Determine the (x, y) coordinate at the center of the cell enclosing the given text.  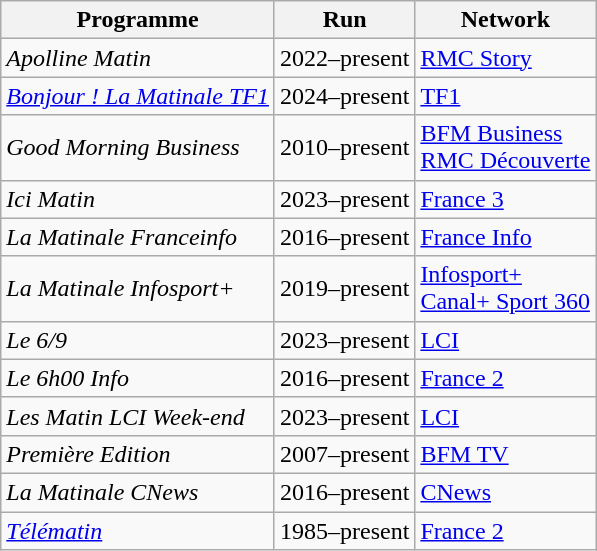
France 3 (506, 199)
1985–present (344, 531)
RMC Story (506, 58)
2022–present (344, 58)
France Info (506, 237)
TF1 (506, 96)
Le 6h00 Info (138, 378)
2019–present (344, 288)
BFM TV (506, 454)
La Matinale Franceinfo (138, 237)
2010–present (344, 148)
2024–present (344, 96)
CNews (506, 492)
Network (506, 20)
Télématin (138, 531)
BFM BusinessRMC Découverte (506, 148)
Infosport+Canal+ Sport 360 (506, 288)
Les Matin LCI Week-end (138, 416)
Run (344, 20)
Le 6/9 (138, 340)
Bonjour ! La Matinale TF1 (138, 96)
Apolline Matin (138, 58)
La Matinale Infosport+ (138, 288)
2007–present (344, 454)
Première Edition (138, 454)
Ici Matin (138, 199)
La Matinale CNews (138, 492)
Good Morning Business (138, 148)
Programme (138, 20)
